Locate the cell with the specified text and output its [x, y] center coordinate. 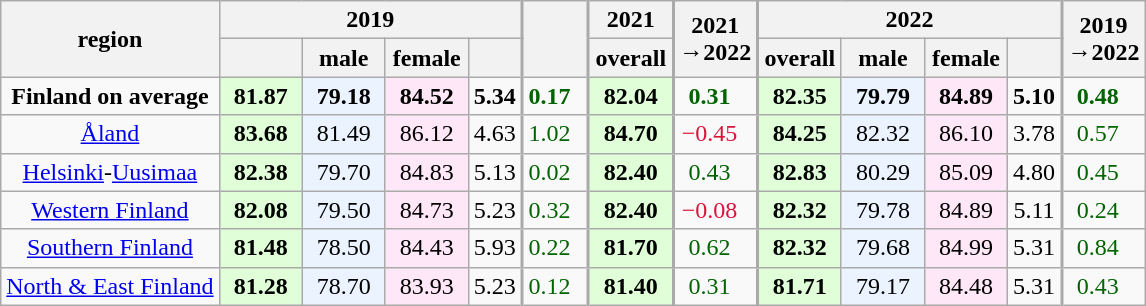
81.48 [260, 248]
83.68 [260, 134]
81.49 [344, 134]
2021 [630, 20]
2019 [370, 20]
4.63 [495, 134]
84.43 [426, 248]
2021→2022 [716, 39]
82.35 [800, 96]
82.38 [260, 172]
84.48 [966, 286]
5.10 [1035, 96]
82.04 [630, 96]
5.11 [1035, 210]
84.70 [630, 134]
5.34 [495, 96]
79.78 [882, 210]
0.02 [555, 172]
Helsinki-Uusimaa [110, 172]
81.87 [260, 96]
5.93 [495, 248]
−0.45 [716, 134]
0.24 [1103, 210]
78.50 [344, 248]
4.80 [1035, 172]
2019→2022 [1103, 39]
82.08 [260, 210]
84.25 [800, 134]
Finland on average [110, 96]
79.17 [882, 286]
79.79 [882, 96]
Åland [110, 134]
79.68 [882, 248]
83.93 [426, 286]
2022 [910, 20]
79.70 [344, 172]
84.52 [426, 96]
0.17 [555, 96]
86.10 [966, 134]
0.62 [716, 248]
0.84 [1103, 248]
0.32 [555, 210]
82.83 [800, 172]
Western Finland [110, 210]
0.45 [1103, 172]
5.13 [495, 172]
81.70 [630, 248]
86.12 [426, 134]
1.02 [555, 134]
80.29 [882, 172]
84.83 [426, 172]
84.73 [426, 210]
−0.08 [716, 210]
0.12 [555, 286]
North & East Finland [110, 286]
0.48 [1103, 96]
region [110, 39]
85.09 [966, 172]
84.99 [966, 248]
0.57 [1103, 134]
78.70 [344, 286]
3.78 [1035, 134]
81.28 [260, 286]
79.50 [344, 210]
79.18 [344, 96]
81.71 [800, 286]
Southern Finland [110, 248]
0.22 [555, 248]
81.40 [630, 286]
